Identify which cell holds the provided text, then report its [X, Y] central coordinate. 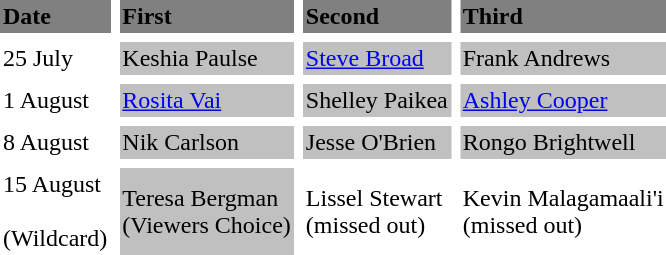
1 August [55, 100]
Date [55, 16]
Shelley Paikea [377, 100]
Teresa Bergman(Viewers Choice) [206, 212]
Keshia Paulse [206, 58]
Jesse O'Brien [377, 142]
Rosita Vai [206, 100]
Lissel Stewart(missed out) [377, 212]
Steve Broad [377, 58]
Second [377, 16]
8 August [55, 142]
Nik Carlson [206, 142]
15 August(Wildcard) [55, 212]
25 July [55, 58]
First [206, 16]
